Return (X, Y) of the center of cell containing provided text 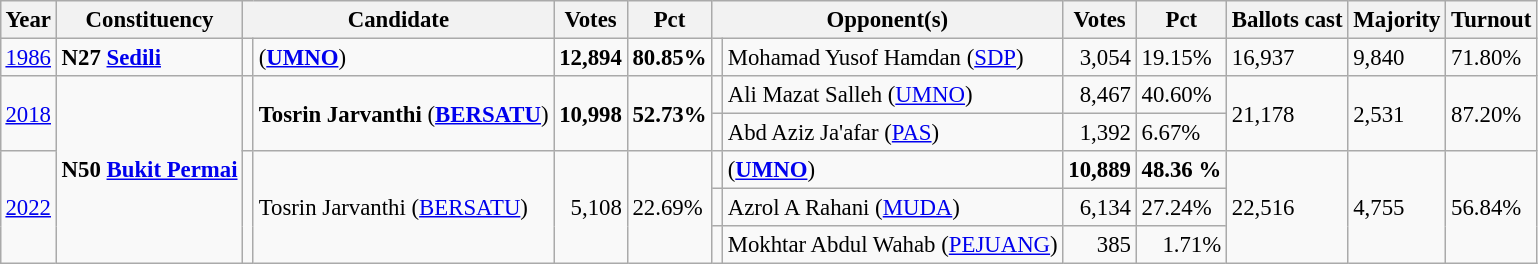
52.73% (670, 114)
16,937 (1288, 57)
Majority (1397, 20)
10,889 (1100, 170)
Opponent(s) (888, 20)
N27 Sedili (150, 57)
56.84% (1492, 208)
12,894 (590, 57)
N50 Bukit Permai (150, 170)
1.71% (1181, 245)
71.80% (1492, 57)
Constituency (150, 20)
1,392 (1100, 133)
385 (1100, 245)
Turnout (1492, 20)
6.67% (1181, 133)
Azrol A Rahani (MUDA) (892, 208)
87.20% (1492, 114)
48.36 % (1181, 170)
Ballots cast (1288, 20)
3,054 (1100, 57)
1986 (28, 57)
Mohamad Yusof Hamdan (SDP) (892, 57)
27.24% (1181, 208)
2,531 (1397, 114)
Candidate (398, 20)
Ali Mazat Salleh (UMNO) (892, 95)
80.85% (670, 57)
21,178 (1288, 114)
19.15% (1181, 57)
8,467 (1100, 95)
22,516 (1288, 208)
4,755 (1397, 208)
Mokhtar Abdul Wahab (PEJUANG) (892, 245)
10,998 (590, 114)
6,134 (1100, 208)
2022 (28, 208)
22.69% (670, 208)
Abd Aziz Ja'afar (PAS) (892, 133)
40.60% (1181, 95)
9,840 (1397, 57)
5,108 (590, 208)
Year (28, 20)
2018 (28, 114)
